Scan for the cell matching the given text and deliver its [X, Y] coordinate at center. 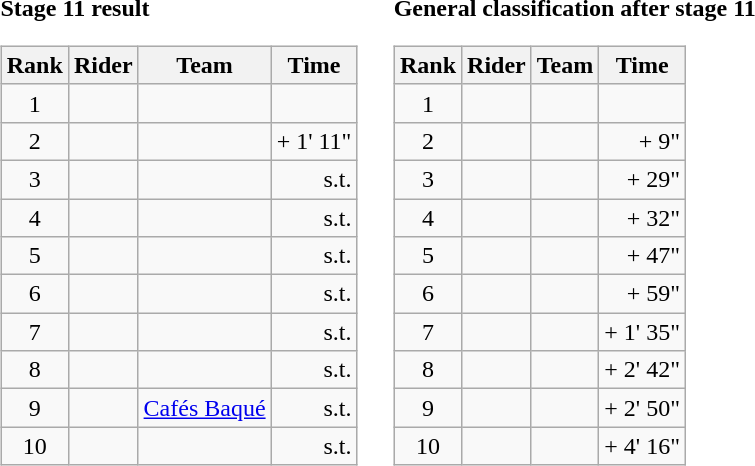
+ 47" [642, 256]
+ 1' 11" [314, 141]
+ 2' 50" [642, 408]
+ 2' 42" [642, 370]
+ 4' 16" [642, 446]
+ 9" [642, 141]
+ 32" [642, 217]
+ 59" [642, 294]
+ 1' 35" [642, 332]
Cafés Baqué [204, 408]
+ 29" [642, 179]
